Pinpoint the cell where the given text exists, returning its [X, Y] midpoint coordinate. 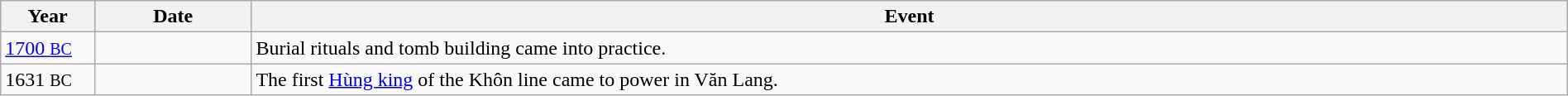
1631 BC [48, 79]
1700 BC [48, 48]
Date [172, 17]
Event [910, 17]
Year [48, 17]
Burial rituals and tomb building came into practice. [910, 48]
The first Hùng king of the Khôn line came to power in Văn Lang. [910, 79]
